Locate the cell with the specified text and output its (X, Y) center coordinate. 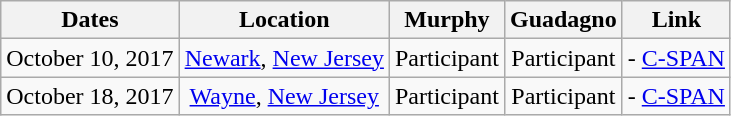
Murphy (446, 20)
Guadagno (563, 20)
October 10, 2017 (90, 58)
Dates (90, 20)
Location (284, 20)
October 18, 2017 (90, 96)
Link (676, 20)
Newark, New Jersey (284, 58)
Wayne, New Jersey (284, 96)
